Find where the given text appears and provide that cell's center as (X, Y) coordinate. 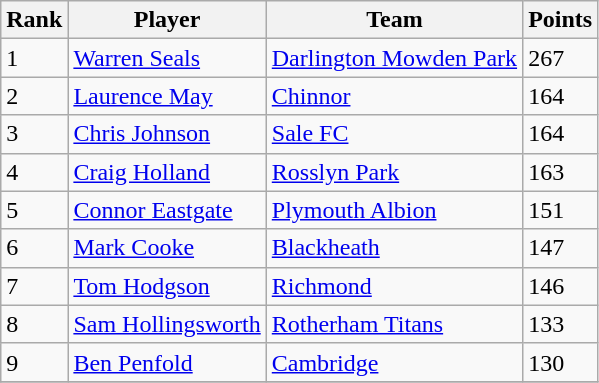
Warren Seals (167, 58)
Darlington Mowden Park (394, 58)
133 (560, 324)
Craig Holland (167, 172)
Sam Hollingsworth (167, 324)
Points (560, 20)
Tom Hodgson (167, 286)
Chinnor (394, 96)
Richmond (394, 286)
146 (560, 286)
Mark Cooke (167, 248)
1 (34, 58)
Sale FC (394, 134)
7 (34, 286)
Plymouth Albion (394, 210)
Rotherham Titans (394, 324)
Blackheath (394, 248)
Team (394, 20)
151 (560, 210)
130 (560, 362)
163 (560, 172)
Player (167, 20)
Cambridge (394, 362)
Rank (34, 20)
4 (34, 172)
267 (560, 58)
8 (34, 324)
Rosslyn Park (394, 172)
Ben Penfold (167, 362)
147 (560, 248)
6 (34, 248)
5 (34, 210)
Connor Eastgate (167, 210)
3 (34, 134)
Laurence May (167, 96)
2 (34, 96)
Chris Johnson (167, 134)
9 (34, 362)
